Capture the cell that displays the provided text and extract its (X, Y) central coordinate. 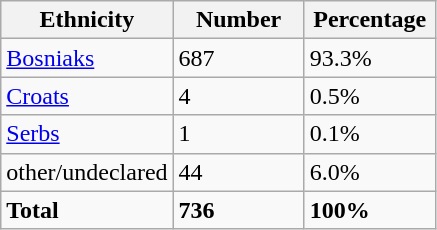
Serbs (87, 134)
Croats (87, 96)
44 (238, 172)
0.5% (370, 96)
Number (238, 20)
Ethnicity (87, 20)
0.1% (370, 134)
4 (238, 96)
100% (370, 210)
736 (238, 210)
93.3% (370, 58)
Percentage (370, 20)
1 (238, 134)
687 (238, 58)
Bosniaks (87, 58)
Total (87, 210)
6.0% (370, 172)
other/undeclared (87, 172)
